Detect which cell encompasses the target text, then output its (X, Y) center coordinate. 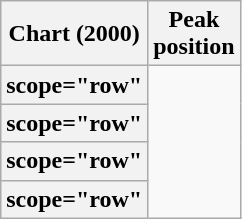
Chart (2000) (74, 34)
Peakposition (194, 34)
